Return (X, Y) of the center of cell containing provided text 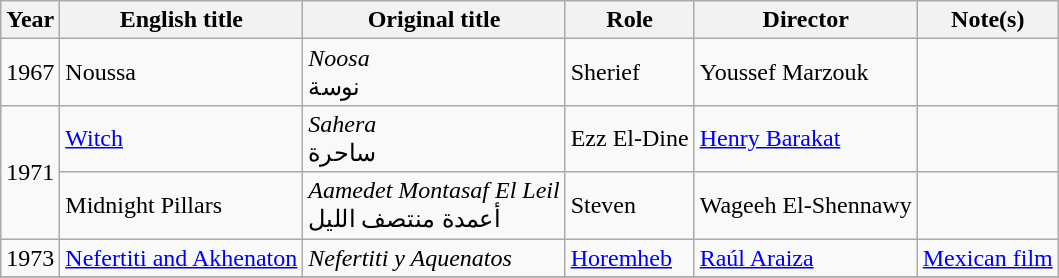
1971 (30, 172)
Original title (434, 20)
Role (630, 20)
Director (806, 20)
Aamedet Montasaf El Leilأعمدة منتصف الليل (434, 206)
Steven (630, 206)
1967 (30, 72)
Raúl Araiza (806, 257)
Horemheb (630, 257)
Henry Barakat (806, 138)
English title (182, 20)
Mexican film (988, 257)
Noussa (182, 72)
Noosaنوسة (434, 72)
Sherief (630, 72)
Year (30, 20)
Wageeh El-Shennawy (806, 206)
Midnight Pillars (182, 206)
1973 (30, 257)
Nefertiti and Akhenaton (182, 257)
Note(s) (988, 20)
Witch (182, 138)
Ezz El-Dine (630, 138)
Nefertiti y Aquenatos (434, 257)
Youssef Marzouk (806, 72)
Saheraساحرة (434, 138)
